Identify which cell holds the provided text, then report its [x, y] central coordinate. 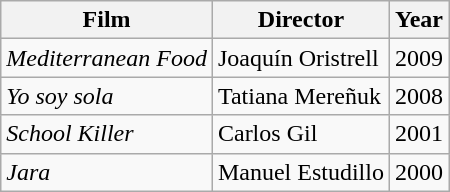
Year [418, 20]
Joaquín Oristrell [300, 58]
Mediterranean Food [107, 58]
2001 [418, 134]
2008 [418, 96]
Jara [107, 172]
2000 [418, 172]
School Killer [107, 134]
Yo soy sola [107, 96]
Carlos Gil [300, 134]
Film [107, 20]
Manuel Estudillo [300, 172]
Tatiana Mereñuk [300, 96]
2009 [418, 58]
Director [300, 20]
